Output the [X, Y] coordinate of the center of the cell containing the given text.  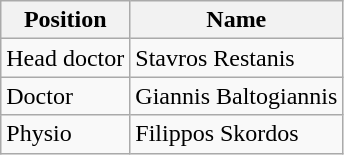
Stavros Restanis [236, 58]
Doctor [66, 96]
Giannis Baltogiannis [236, 96]
Filippos Skordos [236, 134]
Position [66, 20]
Name [236, 20]
Physio [66, 134]
Head doctor [66, 58]
